Find where the given text appears and provide that cell's center as [X, Y] coordinate. 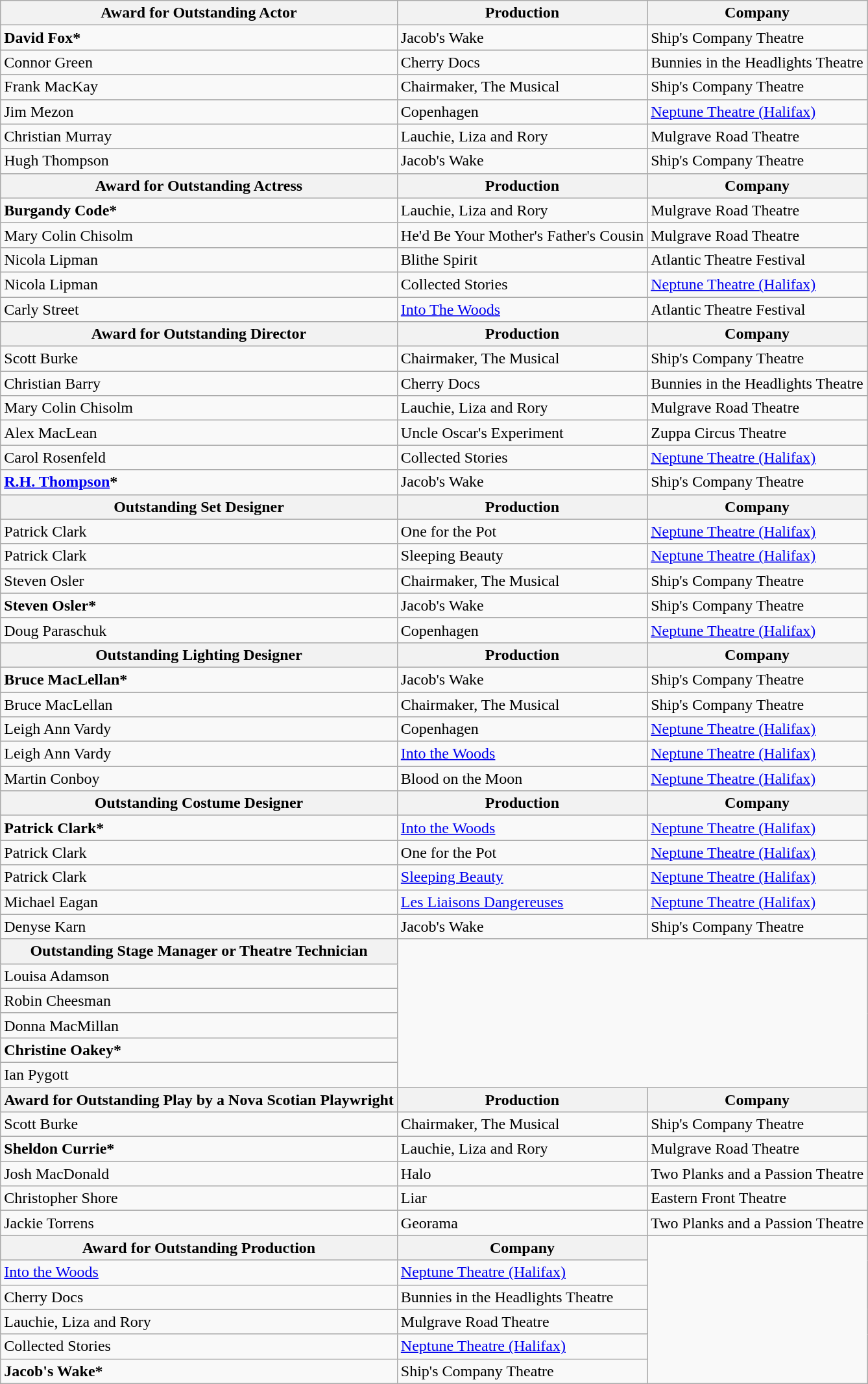
Award for Outstanding Actress [199, 186]
Zuppa Circus Theatre [758, 433]
Jackie Torrens [199, 1223]
Halo [522, 1174]
Robin Cheesman [199, 1001]
Hugh Thompson [199, 161]
Louisa Adamson [199, 976]
Into The Woods [522, 310]
Bruce MacLellan [199, 704]
Georama [522, 1223]
Alex MacLean [199, 433]
Ian Pygott [199, 1074]
Outstanding Stage Manager or Theatre Technician [199, 951]
Carly Street [199, 310]
Denyse Karn [199, 927]
Bruce MacLellan* [199, 679]
Michael Eagan [199, 902]
David Fox* [199, 38]
Martin Conboy [199, 779]
Frank MacKay [199, 87]
Christian Murray [199, 136]
Award for Outstanding Play by a Nova Scotian Playwright [199, 1100]
Uncle Oscar's Experiment [522, 433]
Christian Barry [199, 383]
Award for Outstanding Actor [199, 13]
Liar [522, 1198]
Outstanding Set Designer [199, 507]
Blithe Spirit [522, 260]
Jim Mezon [199, 112]
Outstanding Costume Designer [199, 803]
Award for Outstanding Director [199, 334]
Award for Outstanding Production [199, 1248]
Sheldon Currie* [199, 1149]
He'd Be Your Mother's Father's Cousin [522, 235]
Christine Oakey* [199, 1050]
Josh MacDonald [199, 1174]
Steven Osler [199, 581]
Steven Osler* [199, 605]
Jacob's Wake* [199, 1371]
Connor Green [199, 62]
R.H. Thompson* [199, 482]
Donna MacMillan [199, 1025]
Les Liaisons Dangereuses [522, 902]
Burgandy Code* [199, 210]
Patrick Clark* [199, 828]
Outstanding Lighting Designer [199, 655]
Eastern Front Theatre [758, 1198]
Doug Paraschuk [199, 630]
Carol Rosenfeld [199, 457]
Christopher Shore [199, 1198]
Blood on the Moon [522, 779]
